Return the [x, y] coordinate for the center point of the cell that contains the specified text.  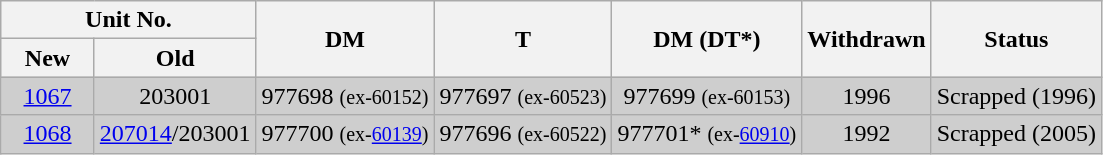
New [48, 58]
1996 [866, 96]
207014/203001 [175, 134]
T [523, 39]
Unit No. [128, 20]
Status [1016, 39]
DM [345, 39]
Old [175, 58]
Withdrawn [866, 39]
977697 (ex-60523) [523, 96]
977699 (ex-60153) [707, 96]
977700 (ex-60139) [345, 134]
203001 [175, 96]
977698 (ex-60152) [345, 96]
977701* (ex-60910) [707, 134]
DM (DT*) [707, 39]
1068 [48, 134]
977696 (ex-60522) [523, 134]
1067 [48, 96]
Scrapped (2005) [1016, 134]
Scrapped (1996) [1016, 96]
1992 [866, 134]
